Search for the cell housing the specified text and yield its (x, y) center coordinate. 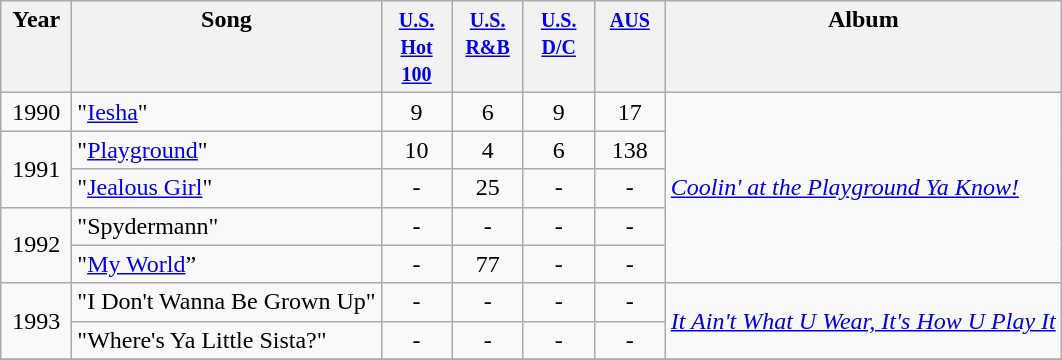
Year (36, 47)
It Ain't What U Wear, It's How U Play It (863, 321)
"Jealous Girl" (226, 188)
1991 (36, 169)
"My World” (226, 264)
1990 (36, 112)
U.S. R&B (488, 47)
25 (488, 188)
"Playground" (226, 150)
U.S. D/C (558, 47)
Coolin' at the Playground Ya Know! (863, 188)
1993 (36, 321)
138 (630, 150)
1992 (36, 245)
"I Don't Wanna Be Grown Up" (226, 302)
77 (488, 264)
10 (416, 150)
Album (863, 47)
"Spydermann" (226, 226)
AUS (630, 47)
U.S. Hot 100 (416, 47)
17 (630, 112)
"Iesha" (226, 112)
"Where's Ya Little Sista?" (226, 340)
4 (488, 150)
Song (226, 47)
